Output the (x, y) coordinate of the center of the cell containing the given text.  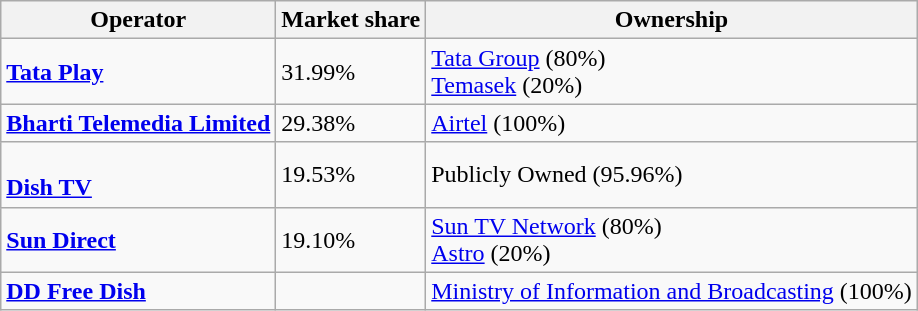
Market share (351, 20)
DD Free Dish (138, 291)
19.53% (351, 174)
Airtel (100%) (672, 123)
Publicly Owned (95.96%) (672, 174)
Ministry of Information and Broadcasting (100%) (672, 291)
Operator (138, 20)
29.38% (351, 123)
Bharti Telemedia Limited (138, 123)
19.10% (351, 240)
31.99% (351, 72)
Tata Group (80%)Temasek (20%) (672, 72)
Sun TV Network (80%)Astro (20%) (672, 240)
Dish TV (138, 174)
Ownership (672, 20)
Sun Direct (138, 240)
Tata Play (138, 72)
